Provide the [x, y] coordinate of the cell's center where the given text is located.  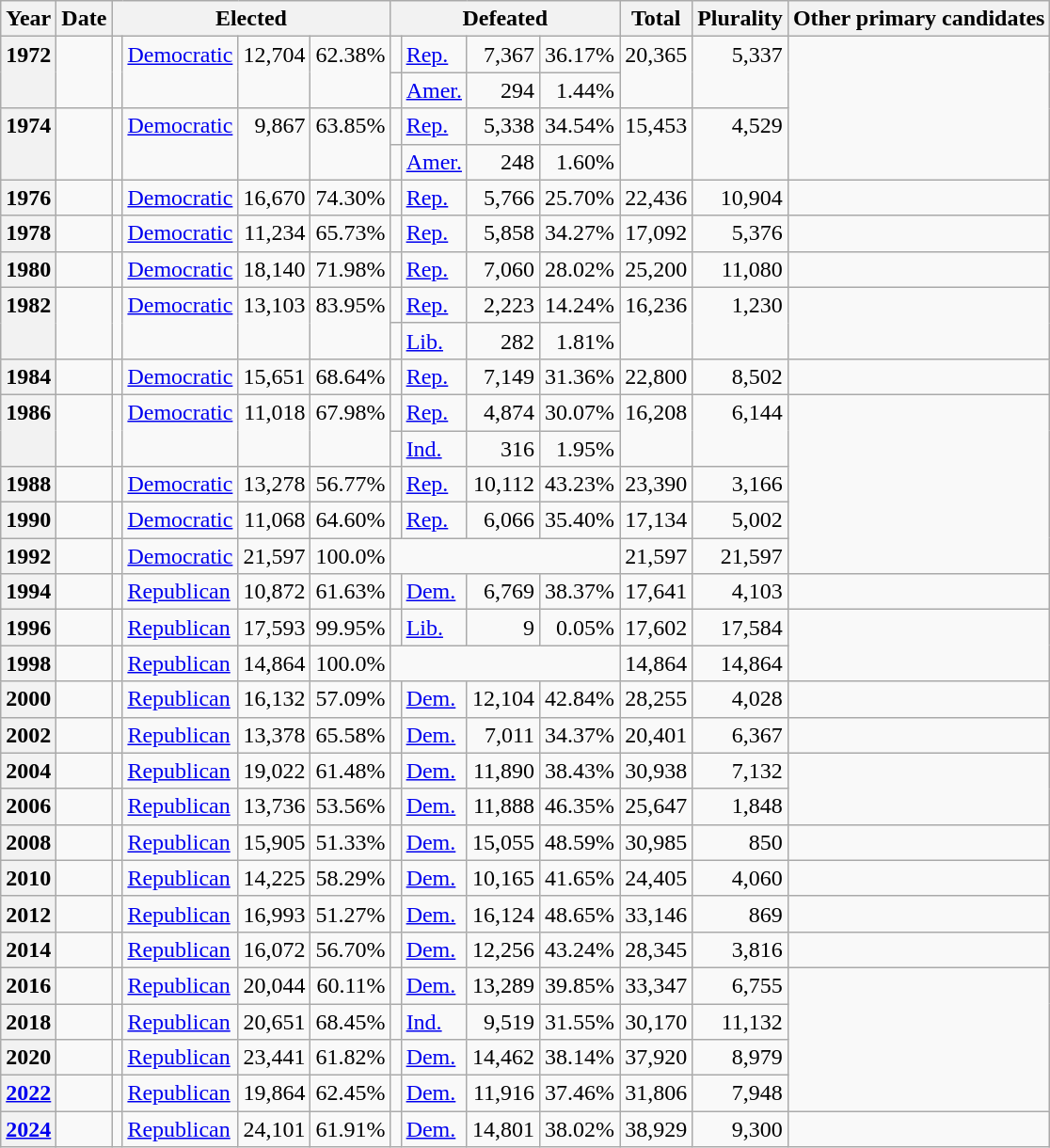
11,888 [502, 806]
4,529 [740, 144]
1990 [28, 520]
16,208 [657, 430]
11,068 [275, 520]
7,367 [502, 55]
36.17% [580, 55]
1984 [28, 376]
16,072 [275, 949]
7,948 [740, 1093]
16,132 [275, 699]
4,060 [740, 878]
Year [28, 19]
31.36% [580, 376]
34.37% [580, 735]
1986 [28, 430]
10,872 [275, 592]
51.27% [350, 914]
42.84% [580, 699]
33,146 [657, 914]
7,060 [502, 269]
51.33% [350, 842]
2,223 [502, 305]
16,236 [657, 323]
1992 [28, 556]
9,519 [502, 1021]
65.58% [350, 735]
37,920 [657, 1058]
1978 [28, 233]
99.95% [350, 628]
20,401 [657, 735]
61.63% [350, 592]
25.70% [580, 198]
46.35% [580, 806]
57.09% [350, 699]
11,916 [502, 1093]
22,800 [657, 376]
28,345 [657, 949]
83.95% [350, 323]
14.24% [580, 305]
1996 [28, 628]
20,651 [275, 1021]
14,462 [502, 1058]
20,044 [275, 985]
2008 [28, 842]
1974 [28, 144]
15,453 [657, 144]
23,441 [275, 1058]
7,132 [740, 771]
17,134 [657, 520]
67.98% [350, 430]
48.65% [580, 914]
23,390 [657, 485]
10,165 [502, 878]
64.60% [350, 520]
1980 [28, 269]
62.38% [350, 72]
22,436 [657, 198]
2010 [28, 878]
7,149 [502, 376]
4,103 [740, 592]
28.02% [580, 269]
28,255 [657, 699]
38.02% [580, 1129]
43.23% [580, 485]
10,112 [502, 485]
6,755 [740, 985]
38,929 [657, 1129]
Defeated [505, 19]
1,230 [740, 323]
2020 [28, 1058]
1,848 [740, 806]
33,347 [657, 985]
5,337 [740, 72]
20,365 [657, 72]
19,022 [275, 771]
62.45% [350, 1093]
61.82% [350, 1058]
30,170 [657, 1021]
1994 [28, 592]
11,018 [275, 430]
41.65% [580, 878]
17,593 [275, 628]
15,651 [275, 376]
74.30% [350, 198]
6,144 [740, 430]
63.85% [350, 144]
13,278 [275, 485]
1.81% [580, 341]
13,736 [275, 806]
35.40% [580, 520]
2016 [28, 985]
11,234 [275, 233]
17,641 [657, 592]
48.59% [580, 842]
9,300 [740, 1129]
8,979 [740, 1058]
24,101 [275, 1129]
15,905 [275, 842]
53.56% [350, 806]
294 [502, 90]
61.48% [350, 771]
16,670 [275, 198]
5,376 [740, 233]
7,011 [502, 735]
Date [85, 19]
19,864 [275, 1093]
1972 [28, 72]
60.11% [350, 985]
9,867 [275, 144]
17,092 [657, 233]
56.77% [350, 485]
11,890 [502, 771]
43.24% [580, 949]
25,647 [657, 806]
30,938 [657, 771]
39.85% [580, 985]
38.37% [580, 592]
850 [740, 842]
5,338 [502, 126]
17,602 [657, 628]
24,405 [657, 878]
10,904 [740, 198]
2002 [28, 735]
11,080 [740, 269]
65.73% [350, 233]
2004 [28, 771]
12,256 [502, 949]
13,289 [502, 985]
16,124 [502, 914]
34.27% [580, 233]
34.54% [580, 126]
38.43% [580, 771]
1.95% [580, 449]
1998 [28, 663]
58.29% [350, 878]
8,502 [740, 376]
9 [502, 628]
14,801 [502, 1129]
38.14% [580, 1058]
5,002 [740, 520]
13,378 [275, 735]
316 [502, 449]
3,166 [740, 485]
16,993 [275, 914]
6,066 [502, 520]
0.05% [580, 628]
Elected [251, 19]
12,704 [275, 72]
2000 [28, 699]
1982 [28, 323]
31.55% [580, 1021]
31,806 [657, 1093]
68.64% [350, 376]
37.46% [580, 1093]
4,028 [740, 699]
2024 [28, 1129]
5,766 [502, 198]
1.44% [580, 90]
1976 [28, 198]
68.45% [350, 1021]
18,140 [275, 269]
248 [502, 162]
Other primary candidates [918, 19]
15,055 [502, 842]
2022 [28, 1093]
11,132 [740, 1021]
25,200 [657, 269]
30.07% [580, 412]
4,874 [502, 412]
56.70% [350, 949]
2018 [28, 1021]
5,858 [502, 233]
6,367 [740, 735]
71.98% [350, 269]
14,225 [275, 878]
30,985 [657, 842]
17,584 [740, 628]
1988 [28, 485]
2006 [28, 806]
2012 [28, 914]
61.91% [350, 1129]
282 [502, 341]
2014 [28, 949]
3,816 [740, 949]
12,104 [502, 699]
1.60% [580, 162]
869 [740, 914]
Plurality [740, 19]
6,769 [502, 592]
Total [657, 19]
13,103 [275, 323]
